Determine the (X, Y) coordinate at the center of the cell enclosing the given text.  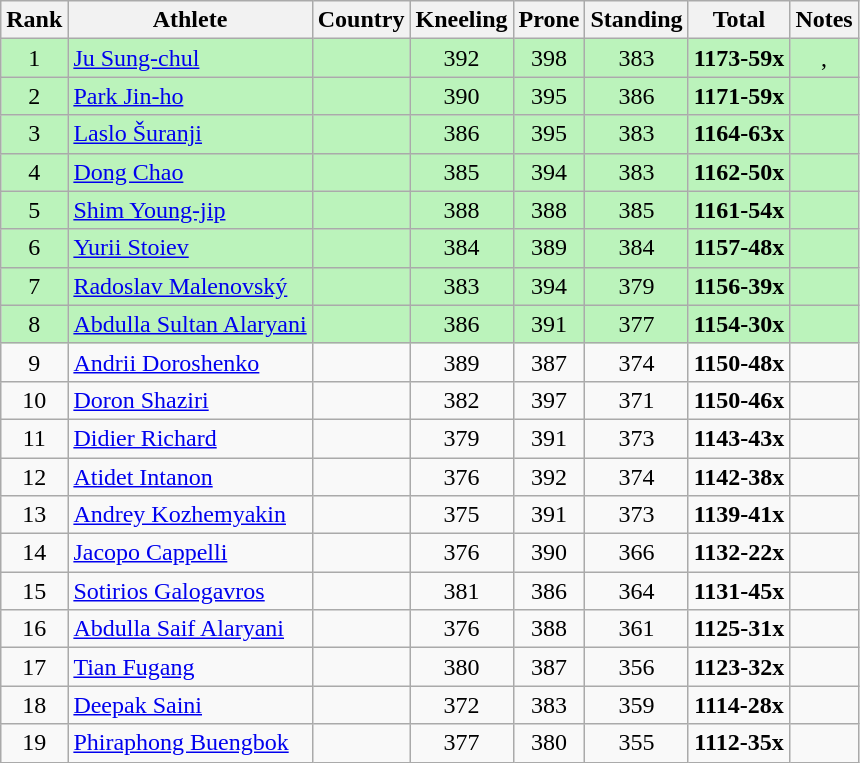
Notes (824, 20)
12 (34, 477)
6 (34, 248)
8 (34, 324)
Athlete (190, 20)
, (824, 58)
1156-39x (739, 286)
1157-48x (739, 248)
Country (361, 20)
366 (636, 553)
398 (549, 58)
9 (34, 362)
359 (636, 705)
1171-59x (739, 96)
1154-30x (739, 324)
1114-28x (739, 705)
16 (34, 629)
1150-46x (739, 400)
371 (636, 400)
Doron Shaziri (190, 400)
Tian Fugang (190, 667)
Dong Chao (190, 172)
1161-54x (739, 210)
1132-22x (739, 553)
364 (636, 591)
Sotirios Galogavros (190, 591)
11 (34, 438)
13 (34, 515)
Rank (34, 20)
1125-31x (739, 629)
1112-35x (739, 743)
382 (462, 400)
Atidet Intanon (190, 477)
Didier Richard (190, 438)
372 (462, 705)
Phiraphong Buengbok (190, 743)
397 (549, 400)
1139-41x (739, 515)
375 (462, 515)
2 (34, 96)
Kneeling (462, 20)
1142-38x (739, 477)
15 (34, 591)
Laslo Šuranji (190, 134)
4 (34, 172)
18 (34, 705)
Andrii Doroshenko (190, 362)
Total (739, 20)
17 (34, 667)
7 (34, 286)
Abdulla Saif Alaryani (190, 629)
Yurii Stoiev (190, 248)
Standing (636, 20)
356 (636, 667)
Radoslav Malenovský (190, 286)
Shim Young-jip (190, 210)
Jacopo Cappelli (190, 553)
Prone (549, 20)
Andrey Kozhemyakin (190, 515)
1131-45x (739, 591)
381 (462, 591)
1 (34, 58)
5 (34, 210)
Ju Sung-chul (190, 58)
1143-43x (739, 438)
14 (34, 553)
19 (34, 743)
355 (636, 743)
3 (34, 134)
1162-50x (739, 172)
Deepak Saini (190, 705)
361 (636, 629)
1123-32x (739, 667)
Park Jin-ho (190, 96)
1173-59x (739, 58)
10 (34, 400)
1150-48x (739, 362)
1164-63x (739, 134)
Abdulla Sultan Alaryani (190, 324)
